Identify which cell holds the provided text, then report its [X, Y] central coordinate. 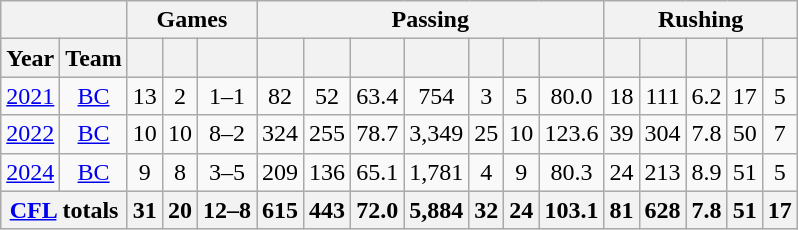
13 [144, 96]
628 [662, 210]
72.0 [378, 210]
31 [144, 210]
209 [280, 172]
39 [622, 134]
63.4 [378, 96]
65.1 [378, 172]
52 [328, 96]
103.1 [572, 210]
80.0 [572, 96]
255 [328, 134]
Team [94, 58]
3,349 [436, 134]
136 [328, 172]
4 [486, 172]
2022 [30, 134]
80.3 [572, 172]
443 [328, 210]
213 [662, 172]
82 [280, 96]
Rushing [700, 20]
304 [662, 134]
20 [180, 210]
8–2 [226, 134]
2021 [30, 96]
3 [486, 96]
3–5 [226, 172]
32 [486, 210]
25 [486, 134]
78.7 [378, 134]
2024 [30, 172]
Passing [430, 20]
18 [622, 96]
2 [180, 96]
5,884 [436, 210]
81 [622, 210]
1,781 [436, 172]
50 [744, 134]
324 [280, 134]
Games [192, 20]
12–8 [226, 210]
754 [436, 96]
615 [280, 210]
111 [662, 96]
123.6 [572, 134]
8.9 [706, 172]
6.2 [706, 96]
1–1 [226, 96]
CFL totals [64, 210]
7 [780, 134]
Year [30, 58]
8 [180, 172]
